Determine the [x, y] coordinate at the center of the cell enclosing the given text.  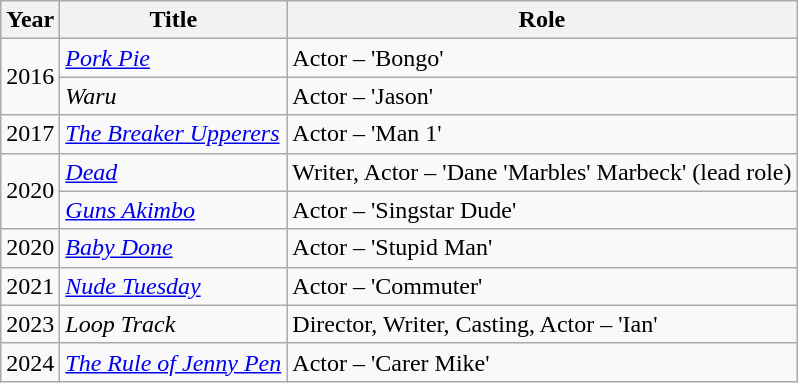
Loop Track [174, 324]
Actor – 'Singstar Dude' [542, 210]
2021 [30, 286]
2023 [30, 324]
Actor – 'Commuter' [542, 286]
Actor – 'Carer Mike' [542, 362]
2016 [30, 77]
Dead [174, 172]
Actor – 'Jason' [542, 96]
2024 [30, 362]
Year [30, 20]
The Rule of Jenny Pen [174, 362]
Pork Pie [174, 58]
Baby Done [174, 248]
Title [174, 20]
Nude Tuesday [174, 286]
Role [542, 20]
Waru [174, 96]
Director, Writer, Casting, Actor – 'Ian' [542, 324]
The Breaker Upperers [174, 134]
2017 [30, 134]
Guns Akimbo [174, 210]
Actor – 'Bongo' [542, 58]
Actor – 'Stupid Man' [542, 248]
Writer, Actor – 'Dane 'Marbles' Marbeck' (lead role) [542, 172]
Actor – 'Man 1' [542, 134]
